Locate the cell with the specified text and output its [X, Y] center coordinate. 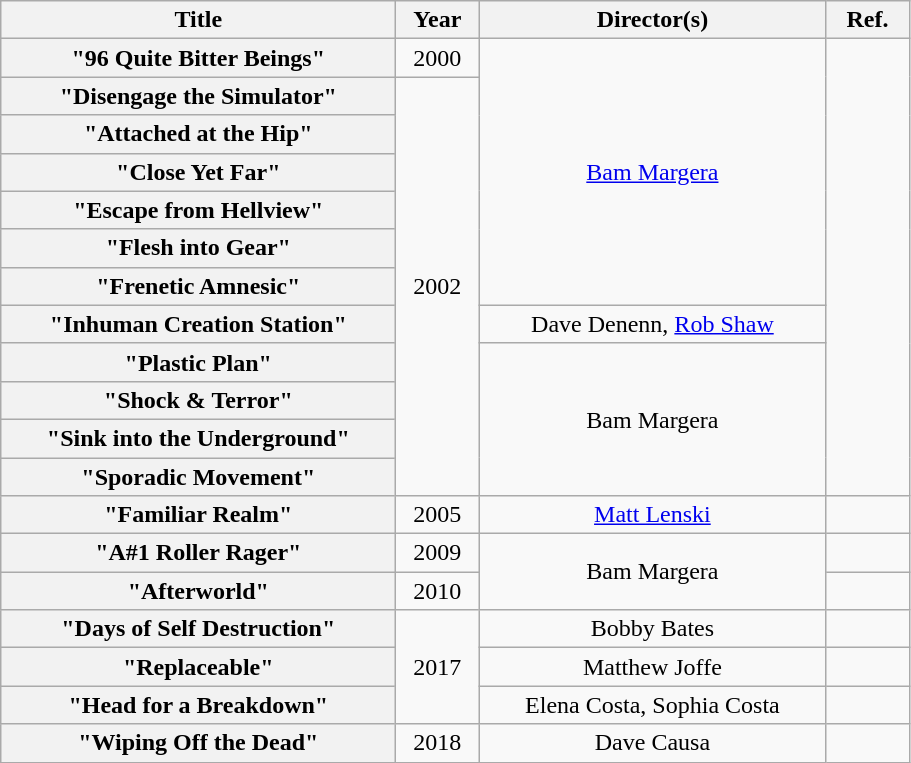
2018 [438, 743]
Matthew Joffe [652, 667]
"Replaceable" [198, 667]
"96 Quite Bitter Beings" [198, 58]
Dave Denenn, Rob Shaw [652, 324]
"A#1 Roller Rager" [198, 553]
"Escape from Hellview" [198, 210]
"Attached at the Hip" [198, 134]
"Disengage the Simulator" [198, 96]
Title [198, 20]
Matt Lenski [652, 515]
"Flesh into Gear" [198, 248]
"Familiar Realm" [198, 515]
"Days of Self Destruction" [198, 629]
Elena Costa, Sophia Costa [652, 705]
"Shock & Terror" [198, 400]
2005 [438, 515]
"Wiping Off the Dead" [198, 743]
Ref. [868, 20]
Director(s) [652, 20]
"Close Yet Far" [198, 172]
Dave Causa [652, 743]
"Frenetic Amnesic" [198, 286]
Bobby Bates [652, 629]
"Inhuman Creation Station" [198, 324]
"Sporadic Movement" [198, 477]
"Afterworld" [198, 591]
Year [438, 20]
"Plastic Plan" [198, 362]
2017 [438, 667]
"Sink into the Underground" [198, 438]
2000 [438, 58]
2009 [438, 553]
2010 [438, 591]
2002 [438, 286]
"Head for a Breakdown" [198, 705]
